Output the (X, Y) coordinate of the center of the cell containing the given text.  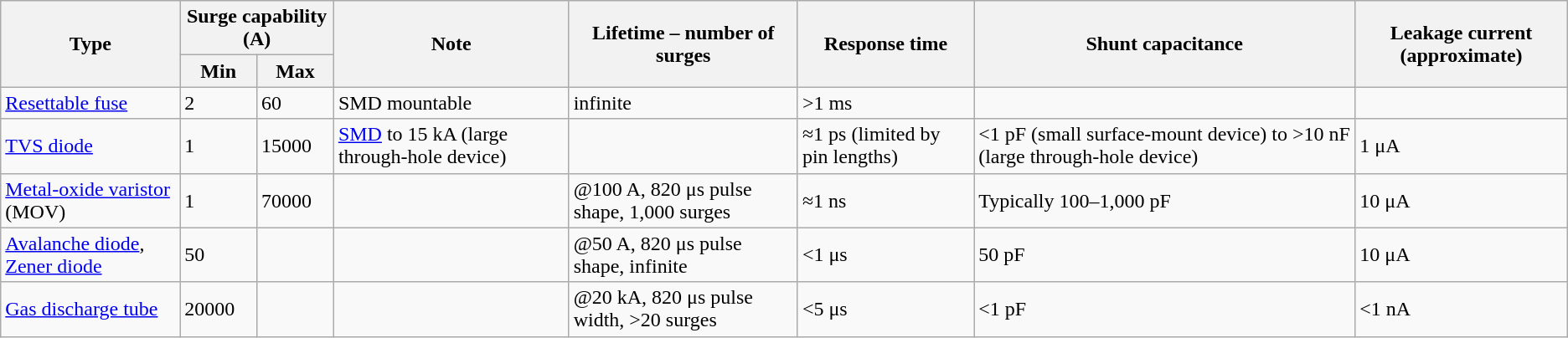
SMD to 15 kA (large through-hole device) (451, 146)
≈1 ps (limited by pin lengths) (885, 146)
Gas discharge tube (90, 310)
Response time (885, 44)
Min (219, 71)
60 (296, 103)
TVS diode (90, 146)
70000 (296, 201)
infinite (683, 103)
<1 pF (1164, 310)
Typically 100–1,000 pF (1164, 201)
Metal-oxide varistor (MOV) (90, 201)
<1 μs (885, 254)
@20 kA, 820 μs pulse width, >20 surges (683, 310)
<5 μs (885, 310)
50 (219, 254)
Note (451, 44)
Max (296, 71)
15000 (296, 146)
@50 A, 820 μs pulse shape, infinite (683, 254)
50 pF (1164, 254)
Resettable fuse (90, 103)
>1 ms (885, 103)
Surge capability (A) (257, 28)
@100 A, 820 μs pulse shape, 1,000 surges (683, 201)
Type (90, 44)
Avalanche diode, Zener diode (90, 254)
2 (219, 103)
≈1 ns (885, 201)
20000 (219, 310)
<1 nA (1461, 310)
Shunt capacitance (1164, 44)
Leakage current (approximate) (1461, 44)
Lifetime – number of surges (683, 44)
1 μA (1461, 146)
SMD mountable (451, 103)
<1 pF (small surface-mount device) to >10 nF (large through-hole device) (1164, 146)
